Return (X, Y) of the center of cell containing provided text 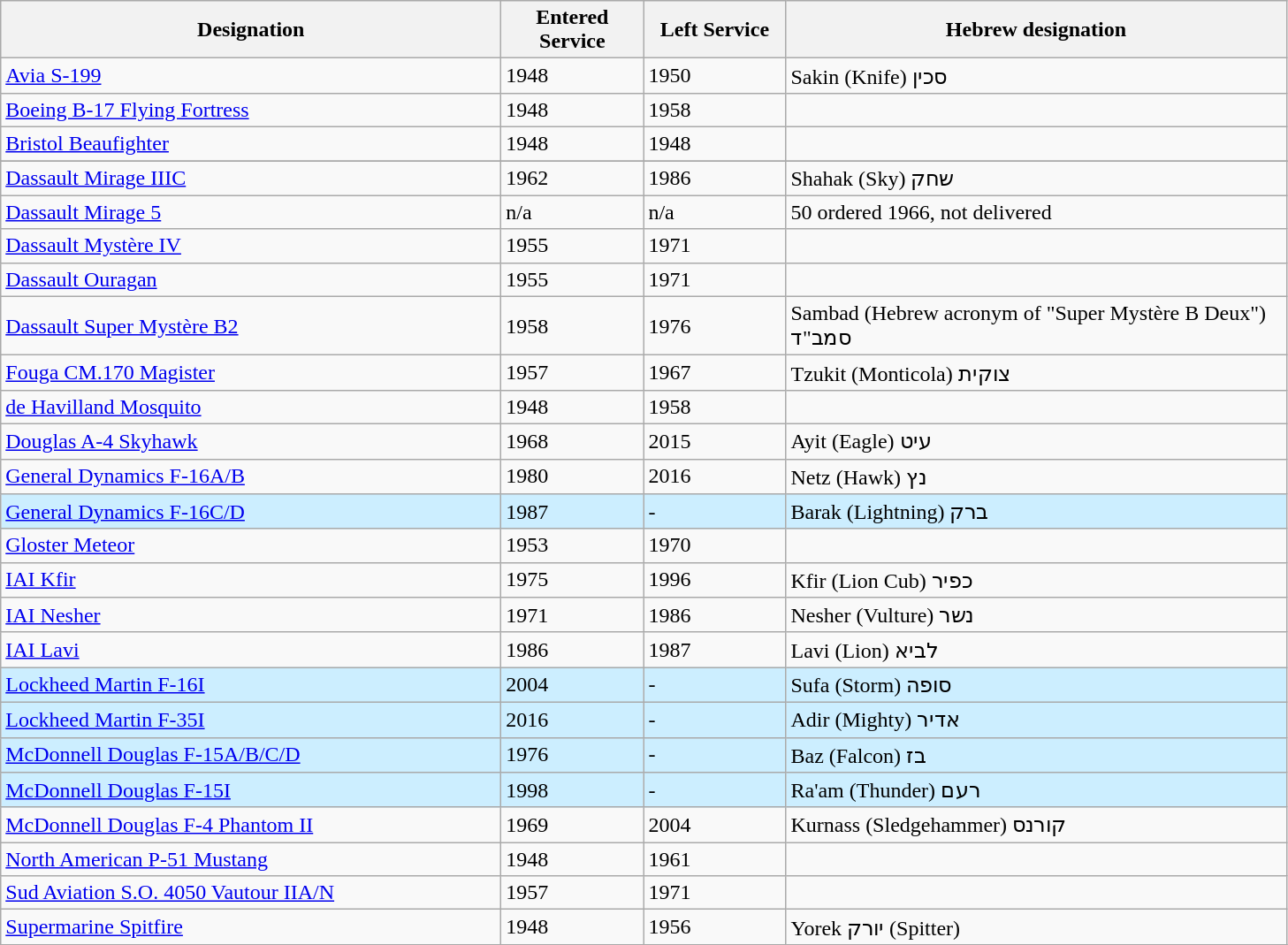
McDonnell Douglas F-4 Phantom II (251, 825)
Kfir (Lion Cub) כפיר (1036, 580)
Boeing B-17 Flying Fortress (251, 110)
1996 (714, 580)
Barak (Lightning) ברק (1036, 512)
Dassault Mystère IV (251, 246)
Douglas A-4 Skyhawk (251, 441)
General Dynamics F-16A/B (251, 476)
Sufa (Storm) סופה (1036, 685)
McDonnell Douglas F-15I (251, 790)
Dassault Super Mystère B2 (251, 325)
Sud Aviation S.O. 4050 Vautour IIA/N (251, 893)
1961 (714, 859)
Left Service (714, 30)
Lavi (Lion) לביא (1036, 650)
Ra'am (Thunder) רעם (1036, 790)
Yorek יורק (Spitter) (1036, 927)
Designation (251, 30)
Entered Service (573, 30)
Supermarine Spitfire (251, 927)
General Dynamics F-16C/D (251, 512)
Nesher (Vulture) נשר (1036, 615)
IAI Kfir (251, 580)
IAI Nesher (251, 615)
1956 (714, 927)
50 ordered 1966, not delivered (1036, 212)
North American P-51 Mustang (251, 859)
1967 (714, 373)
2015 (714, 441)
Lockheed Martin F-16I (251, 685)
1969 (573, 825)
Sambad (Hebrew acronym of "Super Mystère B Deux") סמב"ד (1036, 325)
de Havilland Mosquito (251, 407)
1968 (573, 441)
Shahak (Sky) שחק (1036, 179)
Bristol Beaufighter (251, 143)
Sakin (Knife) סכין (1036, 76)
Hebrew designation (1036, 30)
Dassault Ouragan (251, 279)
Fouga CM.170 Magister (251, 373)
1980 (573, 476)
Tzukit (Monticola) צוקית (1036, 373)
McDonnell Douglas F-15A/B/C/D (251, 755)
Adir (Mighty) אדיר (1036, 720)
1970 (714, 545)
Dassault Mirage 5 (251, 212)
Kurnass (Sledgehammer) קורנס (1036, 825)
1962 (573, 179)
Dassault Mirage IIIC (251, 179)
1953 (573, 545)
Netz (Hawk) נץ (1036, 476)
IAI Lavi (251, 650)
Lockheed Martin F-35I (251, 720)
1950 (714, 76)
Ayit (Eagle) עיט (1036, 441)
Gloster Meteor (251, 545)
Baz (Falcon) בז (1036, 755)
1998 (573, 790)
Avia S-199 (251, 76)
1975 (573, 580)
